Output the [X, Y] coordinate of the center of the cell containing the given text.  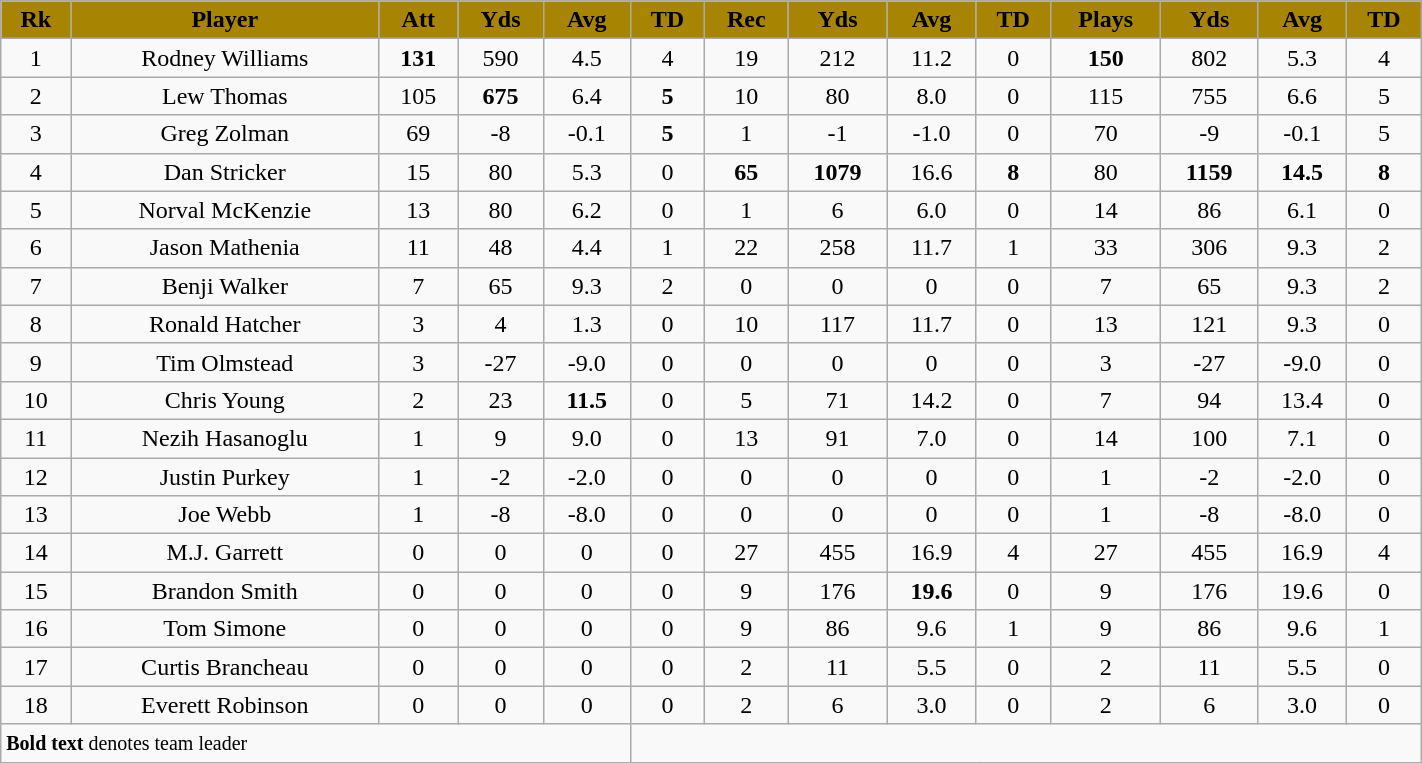
115 [1106, 96]
Player [225, 20]
590 [501, 58]
Rec [746, 20]
Brandon Smith [225, 591]
755 [1210, 96]
91 [838, 438]
Jason Mathenia [225, 248]
306 [1210, 248]
71 [838, 400]
33 [1106, 248]
4.4 [586, 248]
Norval McKenzie [225, 210]
-1.0 [932, 134]
19 [746, 58]
Joe Webb [225, 515]
Dan Stricker [225, 172]
11.5 [586, 400]
16.6 [932, 172]
Everett Robinson [225, 705]
18 [36, 705]
23 [501, 400]
13.4 [1302, 400]
11.2 [932, 58]
14.2 [932, 400]
6.4 [586, 96]
6.1 [1302, 210]
258 [838, 248]
150 [1106, 58]
17 [36, 667]
Rk [36, 20]
7.1 [1302, 438]
Ronald Hatcher [225, 324]
Greg Zolman [225, 134]
675 [501, 96]
94 [1210, 400]
Nezih Hasanoglu [225, 438]
8.0 [932, 96]
22 [746, 248]
1.3 [586, 324]
M.J. Garrett [225, 553]
Chris Young [225, 400]
121 [1210, 324]
802 [1210, 58]
Bold text denotes team leader [316, 743]
Lew Thomas [225, 96]
Plays [1106, 20]
14.5 [1302, 172]
117 [838, 324]
-9 [1210, 134]
Curtis Brancheau [225, 667]
Tom Simone [225, 629]
Justin Purkey [225, 477]
212 [838, 58]
1159 [1210, 172]
Att [418, 20]
12 [36, 477]
-1 [838, 134]
4.5 [586, 58]
1079 [838, 172]
7.0 [932, 438]
100 [1210, 438]
105 [418, 96]
6.2 [586, 210]
131 [418, 58]
16 [36, 629]
6.0 [932, 210]
48 [501, 248]
Rodney Williams [225, 58]
6.6 [1302, 96]
70 [1106, 134]
Benji Walker [225, 286]
9.0 [586, 438]
Tim Olmstead [225, 362]
69 [418, 134]
